Detect which cell encompasses the target text, then output its [x, y] center coordinate. 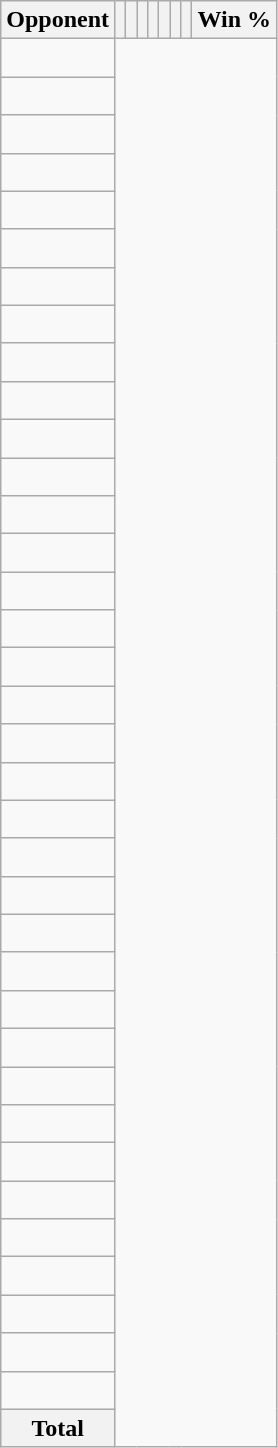
Win % [234, 20]
Total [58, 1428]
Opponent [58, 20]
